For the text-containing cell, return its midpoint in (X, Y) coordinate format. 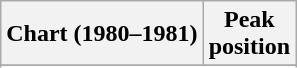
Chart (1980–1981) (102, 34)
Peakposition (249, 34)
